Search for the cell housing the specified text and yield its (x, y) center coordinate. 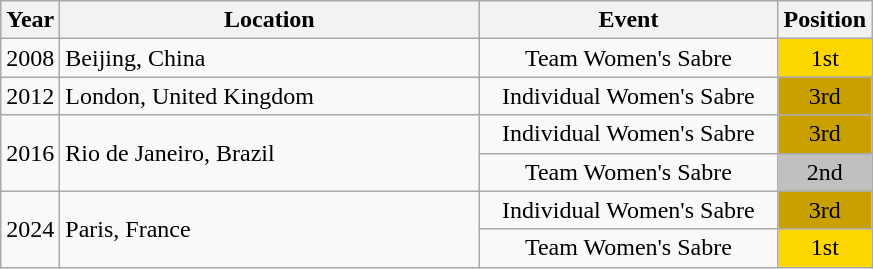
2008 (30, 58)
Rio de Janeiro, Brazil (270, 153)
2016 (30, 153)
Beijing, China (270, 58)
Year (30, 20)
Event (628, 20)
2012 (30, 96)
Location (270, 20)
Position (825, 20)
2024 (30, 229)
Paris, France (270, 229)
London, United Kingdom (270, 96)
2nd (825, 172)
